Search for the cell housing the specified text and yield its (X, Y) center coordinate. 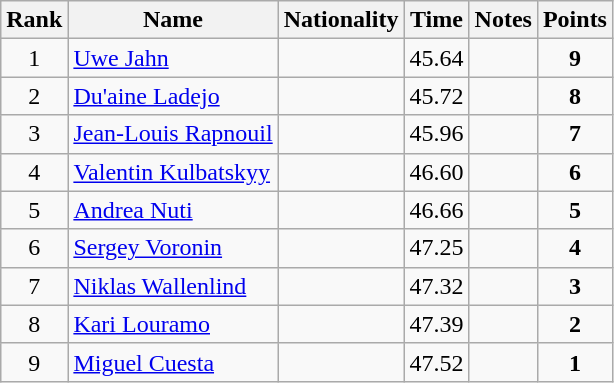
47.32 (436, 286)
Name (173, 20)
46.66 (436, 210)
45.64 (436, 58)
Kari Louramo (173, 324)
45.72 (436, 96)
Sergey Voronin (173, 248)
47.25 (436, 248)
Nationality (341, 20)
Valentin Kulbatskyy (173, 172)
Jean-Louis Rapnouil (173, 134)
Rank (34, 20)
47.39 (436, 324)
Miguel Cuesta (173, 362)
47.52 (436, 362)
Niklas Wallenlind (173, 286)
Du'aine Ladejo (173, 96)
Andrea Nuti (173, 210)
45.96 (436, 134)
Uwe Jahn (173, 58)
46.60 (436, 172)
Points (574, 20)
Time (436, 20)
Notes (503, 20)
